Output the [x, y] coordinate of the center of the cell containing the given text.  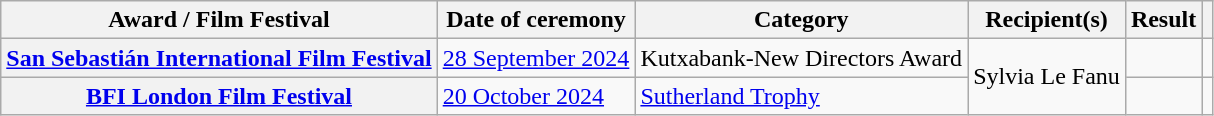
Sylvia Le Fanu [1047, 77]
Kutxabank-New Directors Award [802, 58]
Category [802, 20]
Date of ceremony [536, 20]
20 October 2024 [536, 96]
Sutherland Trophy [802, 96]
Award / Film Festival [219, 20]
28 September 2024 [536, 58]
San Sebastián International Film Festival [219, 58]
Recipient(s) [1047, 20]
BFI London Film Festival [219, 96]
Result [1163, 20]
